Detect which cell encompasses the target text, then output its [x, y] center coordinate. 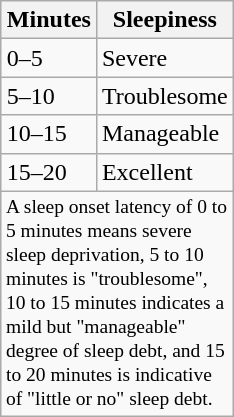
10–15 [48, 134]
15–20 [48, 172]
Manageable [164, 134]
Troublesome [164, 96]
Severe [164, 58]
Sleepiness [164, 20]
5–10 [48, 96]
0–5 [48, 58]
Minutes [48, 20]
Excellent [164, 172]
